Determine the [X, Y] coordinate at the center of the cell enclosing the given text.  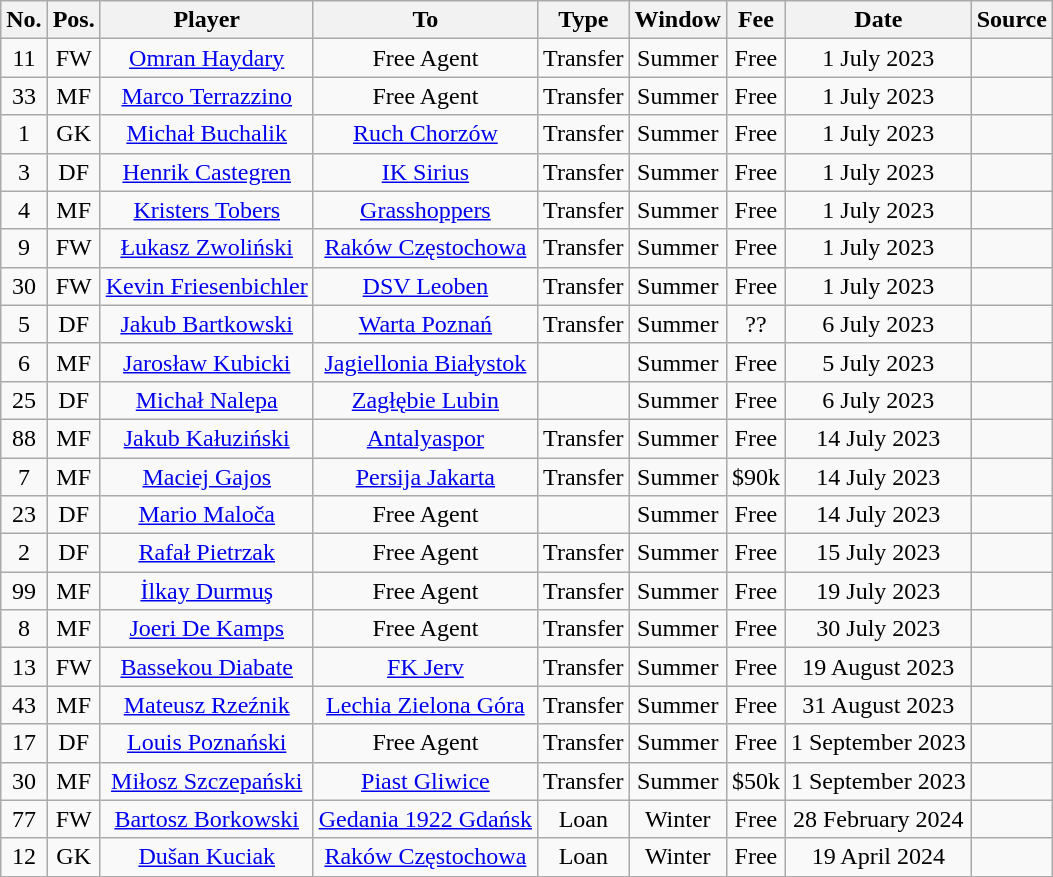
5 July 2023 [878, 362]
Michał Nalepa [206, 400]
Warta Poznań [425, 324]
4 [24, 210]
Ruch Chorzów [425, 134]
6 [24, 362]
IK Sirius [425, 172]
33 [24, 96]
$90k [756, 477]
19 August 2023 [878, 667]
99 [24, 591]
11 [24, 58]
İlkay Durmuş [206, 591]
30 July 2023 [878, 629]
Pos. [74, 20]
Type [584, 20]
Kevin Friesenbichler [206, 286]
?? [756, 324]
Maciej Gajos [206, 477]
Mario Maloča [206, 515]
Bartosz Borkowski [206, 819]
Łukasz Zwoliński [206, 248]
88 [24, 438]
Henrik Castegren [206, 172]
43 [24, 705]
19 July 2023 [878, 591]
1 [24, 134]
FK Jerv [425, 667]
Jarosław Kubicki [206, 362]
Kristers Tobers [206, 210]
77 [24, 819]
Fee [756, 20]
Zagłębie Lubin [425, 400]
28 February 2024 [878, 819]
Miłosz Szczepański [206, 781]
Persija Jakarta [425, 477]
23 [24, 515]
Gedania 1922 Gdańsk [425, 819]
Source [1012, 20]
Jagiellonia Białystok [425, 362]
Jakub Kałuziński [206, 438]
No. [24, 20]
Louis Poznański [206, 743]
Joeri De Kamps [206, 629]
31 August 2023 [878, 705]
9 [24, 248]
Mateusz Rzeźnik [206, 705]
13 [24, 667]
2 [24, 553]
DSV Leoben [425, 286]
12 [24, 857]
Player [206, 20]
Piast Gliwice [425, 781]
Window [678, 20]
Rafał Pietrzak [206, 553]
19 April 2024 [878, 857]
Omran Haydary [206, 58]
$50k [756, 781]
25 [24, 400]
Grasshoppers [425, 210]
3 [24, 172]
Jakub Bartkowski [206, 324]
Michał Buchalik [206, 134]
Antalyaspor [425, 438]
To [425, 20]
Date [878, 20]
15 July 2023 [878, 553]
7 [24, 477]
Marco Terrazzino [206, 96]
Bassekou Diabate [206, 667]
Dušan Kuciak [206, 857]
17 [24, 743]
8 [24, 629]
5 [24, 324]
Lechia Zielona Góra [425, 705]
